From the cell containing the given text, extract its center point as (X, Y) coordinate. 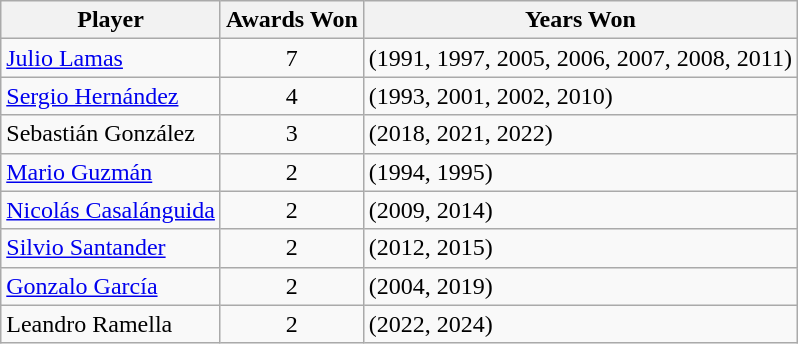
Mario Guzmán (111, 172)
Silvio Santander (111, 248)
Leandro Ramella (111, 324)
3 (292, 134)
(2012, 2015) (580, 248)
(1993, 2001, 2002, 2010) (580, 96)
(2022, 2024) (580, 324)
4 (292, 96)
Sebastián González (111, 134)
Years Won (580, 20)
Nicolás Casalánguida (111, 210)
(1991, 1997, 2005, 2006, 2007, 2008, 2011) (580, 58)
Julio Lamas (111, 58)
7 (292, 58)
(2009, 2014) (580, 210)
(1994, 1995) (580, 172)
Gonzalo García (111, 286)
Awards Won (292, 20)
Player (111, 20)
(2018, 2021, 2022) (580, 134)
(2004, 2019) (580, 286)
Sergio Hernández (111, 96)
